Locate the cell with the specified text and output its [X, Y] center coordinate. 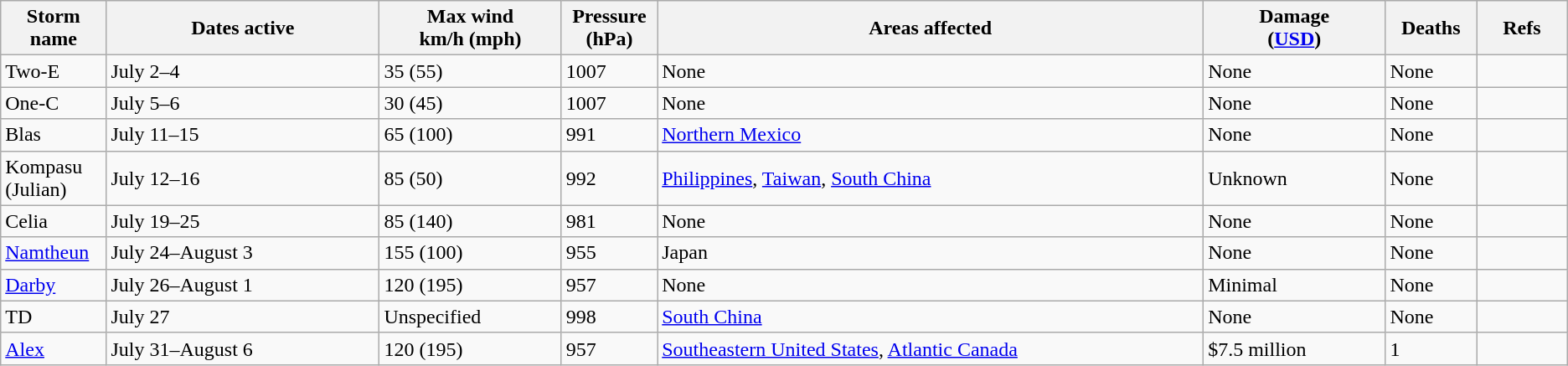
Dates active [243, 28]
65 (100) [471, 135]
Unspecified [471, 317]
Blas [54, 135]
Darby [54, 285]
Max windkm/h (mph) [471, 28]
Damage(USD) [1295, 28]
TD [54, 317]
981 [610, 221]
Storm name [54, 28]
$7.5 million [1295, 348]
Philippines, Taiwan, South China [931, 178]
155 (100) [471, 253]
July 12–16 [243, 178]
July 27 [243, 317]
Areas affected [931, 28]
July 31–August 6 [243, 348]
July 19–25 [243, 221]
Alex [54, 348]
Northern Mexico [931, 135]
Unknown [1295, 178]
85 (50) [471, 178]
July 26–August 1 [243, 285]
Pressure(hPa) [610, 28]
Namtheun [54, 253]
Kompasu (Julian) [54, 178]
Celia [54, 221]
July 5–6 [243, 103]
Japan [931, 253]
35 (55) [471, 71]
30 (45) [471, 103]
July 24–August 3 [243, 253]
Southeastern United States, Atlantic Canada [931, 348]
955 [610, 253]
998 [610, 317]
July 11–15 [243, 135]
South China [931, 317]
One-C [54, 103]
991 [610, 135]
Refs [1523, 28]
85 (140) [471, 221]
July 2–4 [243, 71]
Two-E [54, 71]
Deaths [1431, 28]
992 [610, 178]
Minimal [1295, 285]
1 [1431, 348]
